For the text-containing cell, return its midpoint in [x, y] coordinate format. 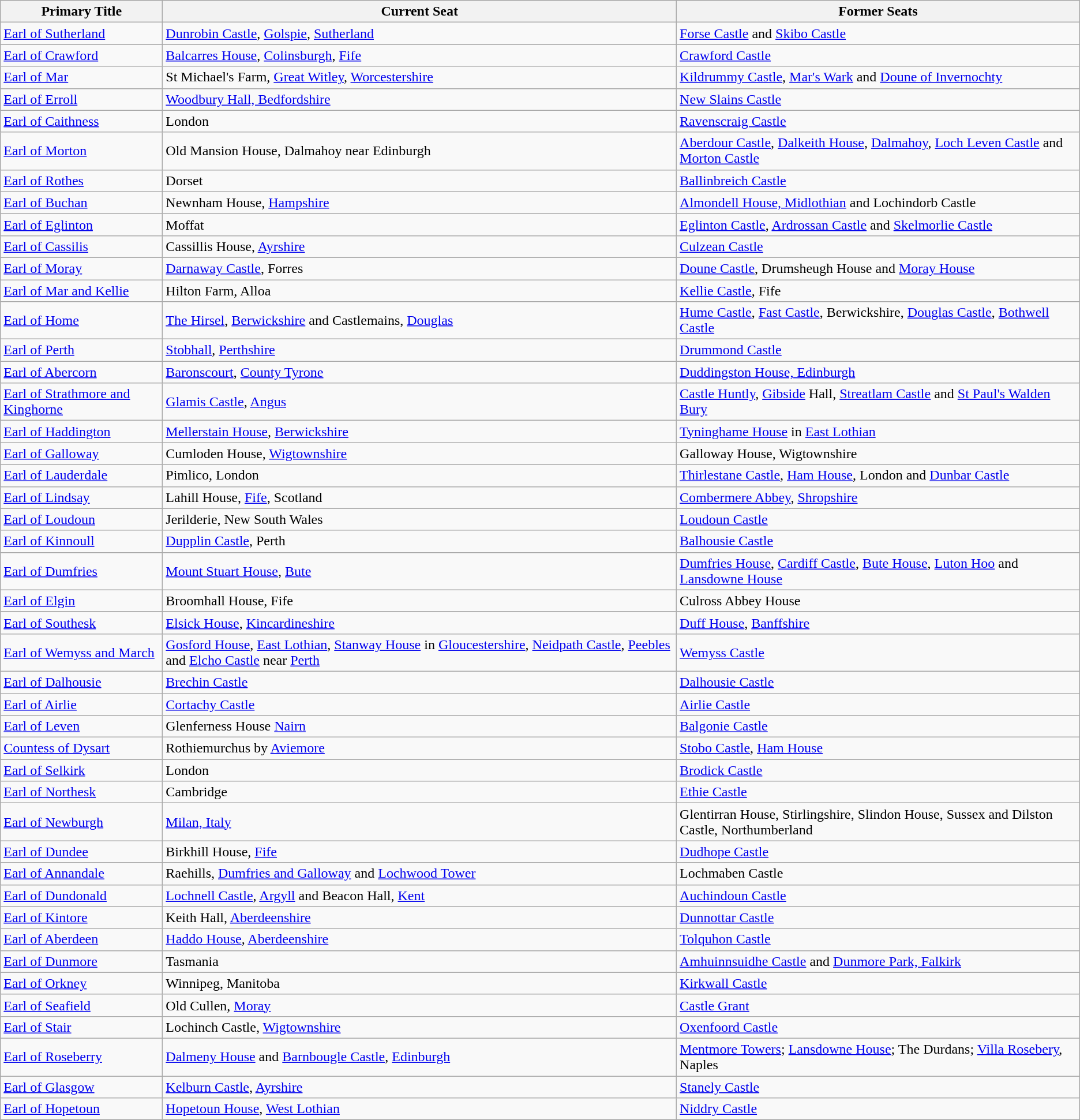
Earl of Annandale [82, 874]
Kirkwall Castle [878, 983]
Earl of Kinnoull [82, 541]
Brechin Castle [420, 682]
Cambridge [420, 792]
Ravenscraig Castle [878, 121]
Amhuinnsuidhe Castle and Dunmore Park, Falkirk [878, 961]
Winnipeg, Manitoba [420, 983]
Newnham House, Hampshire [420, 203]
Earl of Dalhousie [82, 682]
Earl of Airlie [82, 705]
Glenferness House Nairn [420, 726]
Lahill House, Fife, Scotland [420, 497]
Earl of Eglinton [82, 224]
Glentirran House, Stirlingshire, Slindon House, Sussex and Dilston Castle, Northumberland [878, 822]
Current Seat [420, 12]
Elsick House, Kincardineshire [420, 623]
Moffat [420, 224]
Dumfries House, Cardiff Castle, Bute House, Luton Hoo and Lansdowne House [878, 571]
Balcarres House, Colinsburgh, Fife [420, 55]
Mentmore Towers; Lansdowne House; The Durdans; Villa Rosebery, Naples [878, 1057]
Milan, Italy [420, 822]
Dudhope Castle [878, 852]
Aberdour Castle, Dalkeith House, Dalmahoy, Loch Leven Castle and Morton Castle [878, 151]
Mount Stuart House, Bute [420, 571]
Loudoun Castle [878, 519]
Primary Title [82, 12]
Cassillis House, Ayrshire [420, 246]
Culzean Castle [878, 246]
Stanely Castle [878, 1087]
Former Seats [878, 12]
Castle Huntly, Gibside Hall, Streatlam Castle and St Paul's Walden Bury [878, 402]
Duff House, Banffshire [878, 623]
Jerilderie, New South Wales [420, 519]
Keith Hall, Aberdeenshire [420, 917]
Earl of Aberdeen [82, 939]
Mellerstain House, Berwickshire [420, 432]
Kelburn Castle, Ayrshire [420, 1087]
St Michael's Farm, Great Witley, Worcestershire [420, 77]
Earl of Stair [82, 1027]
Earl of Haddington [82, 432]
Old Mansion House, Dalmahoy near Edinburgh [420, 151]
Combermere Abbey, Shropshire [878, 497]
Earl of Selkirk [82, 770]
Darnaway Castle, Forres [420, 268]
Countess of Dysart [82, 748]
Ballinbreich Castle [878, 181]
Wemyss Castle [878, 652]
The Hirsel, Berwickshire and Castlemains, Douglas [420, 321]
Auchindoun Castle [878, 896]
Earl of Dunmore [82, 961]
Earl of Hopetoun [82, 1109]
Earl of Southesk [82, 623]
Earl of Lindsay [82, 497]
Earl of Cassilis [82, 246]
Baronscourt, County Tyrone [420, 372]
Doune Castle, Drumsheugh House and Moray House [878, 268]
Earl of Leven [82, 726]
Tasmania [420, 961]
Duddingston House, Edinburgh [878, 372]
Dorset [420, 181]
Oxenfoord Castle [878, 1027]
Airlie Castle [878, 705]
Dunnottar Castle [878, 917]
Dunrobin Castle, Golspie, Sutherland [420, 33]
Stobhall, Perthshire [420, 350]
Earl of Erroll [82, 99]
Earl of Kintore [82, 917]
Earl of Northesk [82, 792]
Stobo Castle, Ham House [878, 748]
Earl of Orkney [82, 983]
Earl of Loudoun [82, 519]
Dalmeny House and Barnbougle Castle, Edinburgh [420, 1057]
New Slains Castle [878, 99]
Earl of Wemyss and March [82, 652]
Balhousie Castle [878, 541]
Cumloden House, Wigtownshire [420, 454]
Earl of Newburgh [82, 822]
Hopetoun House, West Lothian [420, 1109]
Earl of Perth [82, 350]
Broomhall House, Fife [420, 601]
Haddo House, Aberdeenshire [420, 939]
Hilton Farm, Alloa [420, 290]
Earl of Rothes [82, 181]
Ethie Castle [878, 792]
Tyninghame House in East Lothian [878, 432]
Earl of Mar [82, 77]
Gosford House, East Lothian, Stanway House in Gloucestershire, Neidpath Castle, Peebles and Elcho Castle near Perth [420, 652]
Earl of Caithness [82, 121]
Earl of Morton [82, 151]
Earl of Lauderdale [82, 475]
Earl of Dumfries [82, 571]
Earl of Crawford [82, 55]
Lochinch Castle, Wigtownshire [420, 1027]
Castle Grant [878, 1005]
Tolquhon Castle [878, 939]
Eglinton Castle, Ardrossan Castle and Skelmorlie Castle [878, 224]
Earl of Galloway [82, 454]
Earl of Mar and Kellie [82, 290]
Earl of Moray [82, 268]
Brodick Castle [878, 770]
Kellie Castle, Fife [878, 290]
Forse Castle and Skibo Castle [878, 33]
Crawford Castle [878, 55]
Dupplin Castle, Perth [420, 541]
Drummond Castle [878, 350]
Kildrummy Castle, Mar's Wark and Doune of Invernochty [878, 77]
Earl of Dundonald [82, 896]
Earl of Elgin [82, 601]
Earl of Roseberry [82, 1057]
Earl of Glasgow [82, 1087]
Pimlico, London [420, 475]
Balgonie Castle [878, 726]
Glamis Castle, Angus [420, 402]
Earl of Seafield [82, 1005]
Woodbury Hall, Bedfordshire [420, 99]
Earl of Strathmore and Kinghorne [82, 402]
Old Cullen, Moray [420, 1005]
Lochmaben Castle [878, 874]
Dalhousie Castle [878, 682]
Earl of Sutherland [82, 33]
Culross Abbey House [878, 601]
Niddry Castle [878, 1109]
Birkhill House, Fife [420, 852]
Galloway House, Wigtownshire [878, 454]
Hume Castle, Fast Castle, Berwickshire, Douglas Castle, Bothwell Castle [878, 321]
Cortachy Castle [420, 705]
Earl of Dundee [82, 852]
Earl of Home [82, 321]
Earl of Buchan [82, 203]
Thirlestane Castle, Ham House, London and Dunbar Castle [878, 475]
Rothiemurchus by Aviemore [420, 748]
Almondell House, Midlothian and Lochindorb Castle [878, 203]
Earl of Abercorn [82, 372]
Raehills, Dumfries and Galloway and Lochwood Tower [420, 874]
Lochnell Castle, Argyll and Beacon Hall, Kent [420, 896]
